Scan for the cell matching the given text and deliver its [x, y] coordinate at center. 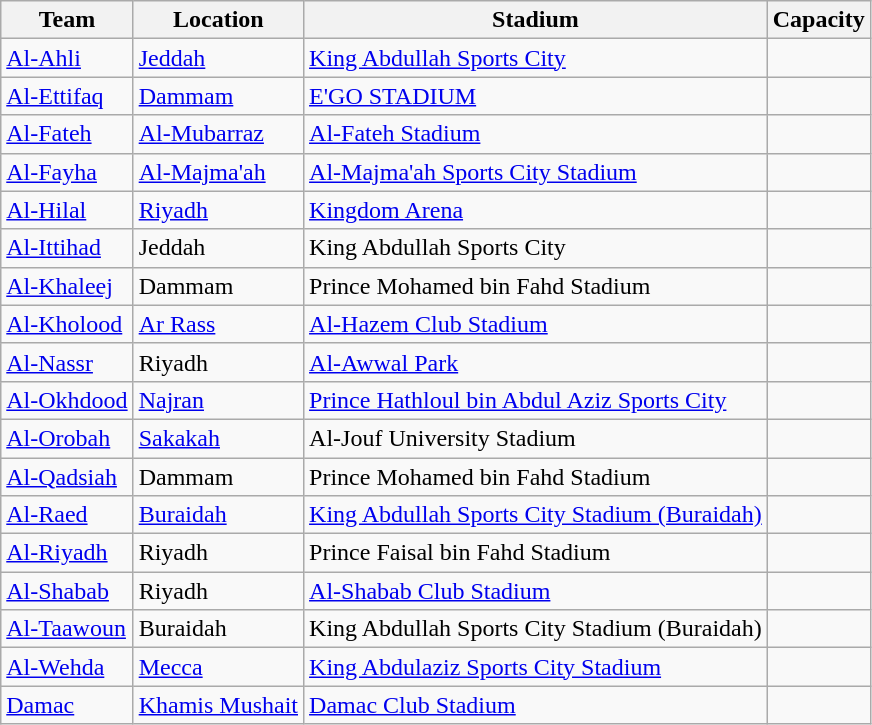
Al-Jouf University Stadium [536, 438]
Al-Ittihad [67, 248]
Damac Club Stadium [536, 705]
Najran [218, 400]
Prince Hathloul bin Abdul Aziz Sports City [536, 400]
Al-Ettifaq [67, 96]
King Abdulaziz Sports City Stadium [536, 667]
Damac [67, 705]
Al-Nassr [67, 362]
Al-Ahli [67, 58]
Al-Khaleej [67, 286]
Al-Taawoun [67, 629]
Al-Fayha [67, 172]
Al-Okhdood [67, 400]
Al-Majma'ah Sports City Stadium [536, 172]
Sakakah [218, 438]
Khamis Mushait [218, 705]
Al-Raed [67, 515]
Al-Fateh [67, 134]
Mecca [218, 667]
Al-Kholood [67, 324]
Al-Orobah [67, 438]
Prince Faisal bin Fahd Stadium [536, 553]
Al-Hazem Club Stadium [536, 324]
Al-Shabab [67, 591]
Al-Majma'ah [218, 172]
Al-Wehda [67, 667]
Capacity [818, 20]
Ar Rass [218, 324]
Al-Shabab Club Stadium [536, 591]
Location [218, 20]
Al-Awwal Park [536, 362]
Al-Riyadh [67, 553]
Kingdom Arena [536, 210]
Stadium [536, 20]
E'GO STADIUM [536, 96]
Al-Qadsiah [67, 477]
Team [67, 20]
Al-Hilal [67, 210]
Al-Mubarraz [218, 134]
Al-Fateh Stadium [536, 134]
